Provide the [x, y] coordinate of the cell's center where the given text is located.  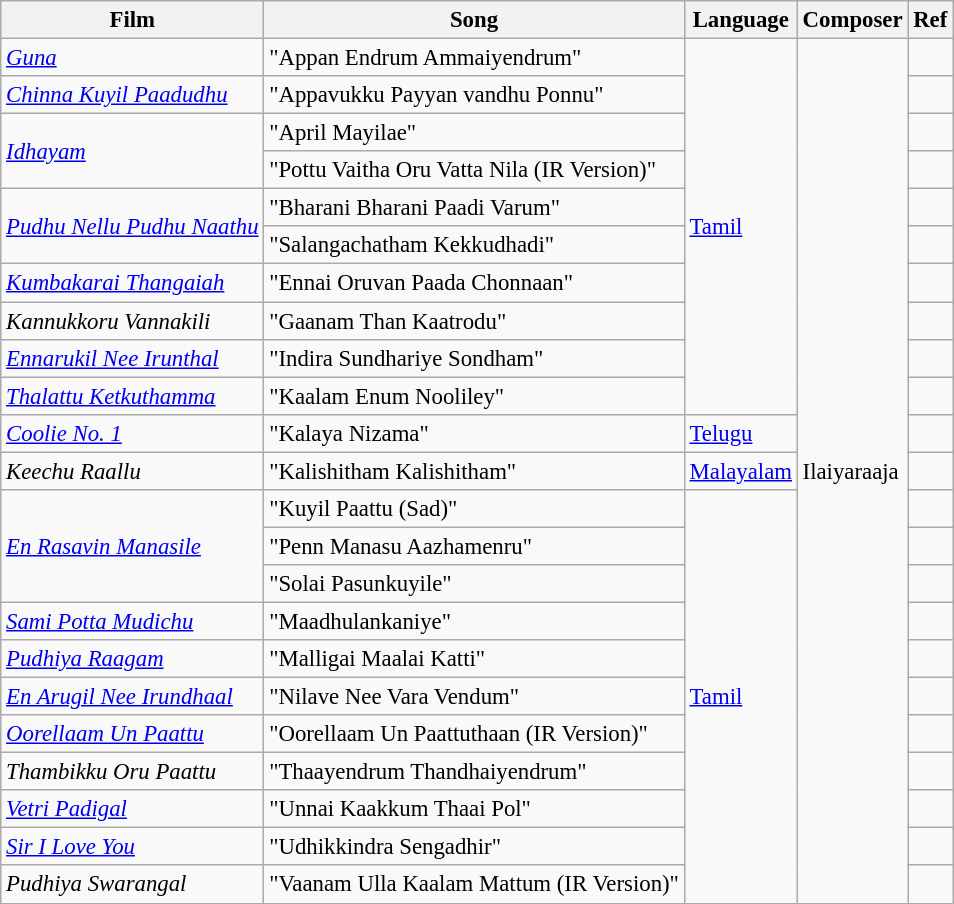
En Arugil Nee Irundhaal [132, 697]
Chinna Kuyil Paadudhu [132, 95]
"Maadhulankaniye" [474, 621]
"April Mayilae" [474, 133]
Ennarukil Nee Irunthal [132, 358]
Sami Potta Mudichu [132, 621]
Ilaiyaraaja [852, 472]
Malayalam [740, 471]
Telugu [740, 433]
Pudhiya Raagam [132, 659]
"Appavukku Payyan vandhu Ponnu" [474, 95]
Keechu Raallu [132, 471]
Pudhiya Swarangal [132, 885]
Thambikku Oru Paattu [132, 772]
"Kaalam Enum Nooliley" [474, 396]
Film [132, 20]
"Ennai Oruvan Paada Chonnaan" [474, 283]
Composer [852, 20]
"Pottu Vaitha Oru Vatta Nila (IR Version)" [474, 170]
"Solai Pasunkuyile" [474, 584]
En Rasavin Manasile [132, 546]
Coolie No. 1 [132, 433]
"Appan Endrum Ammaiyendrum" [474, 58]
Thalattu Ketkuthamma [132, 396]
"Thaayendrum Thandhaiyendrum" [474, 772]
Language [740, 20]
"Unnai Kaakkum Thaai Pol" [474, 809]
"Gaanam Than Kaatrodu" [474, 321]
"Salangachatham Kekkudhadi" [474, 245]
Oorellaam Un Paattu [132, 734]
Ref [930, 20]
"Udhikkindra Sengadhir" [474, 847]
"Nilave Nee Vara Vendum" [474, 697]
"Kuyil Paattu (Sad)" [474, 509]
"Vaanam Ulla Kaalam Mattum (IR Version)" [474, 885]
Kumbakarai Thangaiah [132, 283]
Vetri Padigal [132, 809]
"Malligai Maalai Katti" [474, 659]
"Bharani Bharani Paadi Varum" [474, 208]
Pudhu Nellu Pudhu Naathu [132, 226]
"Oorellaam Un Paattuthaan (IR Version)" [474, 734]
"Indira Sundhariye Sondham" [474, 358]
Guna [132, 58]
Sir I Love You [132, 847]
"Kalaya Nizama" [474, 433]
Kannukkoru Vannakili [132, 321]
Song [474, 20]
"Penn Manasu Aazhamenru" [474, 546]
"Kalishitham Kalishitham" [474, 471]
Idhayam [132, 152]
